Output the [X, Y] coordinate of the center of the cell containing the given text.  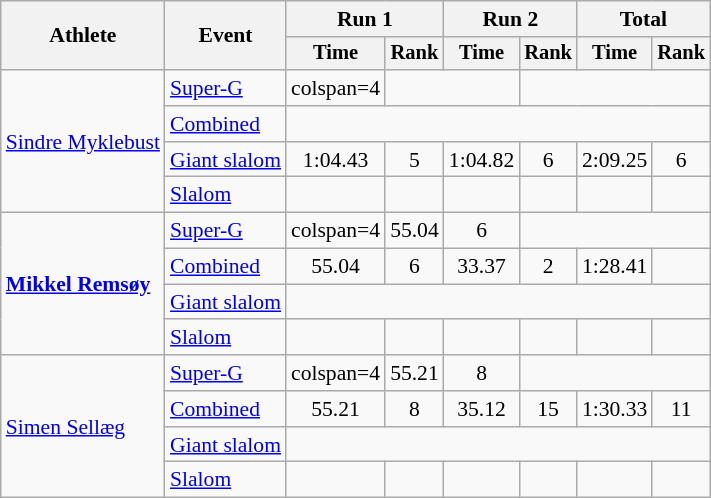
5 [414, 160]
35.12 [482, 409]
Athlete [83, 36]
2:09.25 [614, 160]
Total [644, 19]
Mikkel Remsøy [83, 284]
Run 1 [365, 19]
Run 2 [510, 19]
15 [548, 409]
Sindre Myklebust [83, 141]
Event [226, 36]
1:28.41 [614, 267]
Simen Sellæg [83, 426]
1:04.43 [336, 160]
11 [681, 409]
1:30.33 [614, 409]
1:04.82 [482, 160]
2 [548, 267]
33.37 [482, 267]
